Scan for the cell matching the given text and deliver its (x, y) coordinate at center. 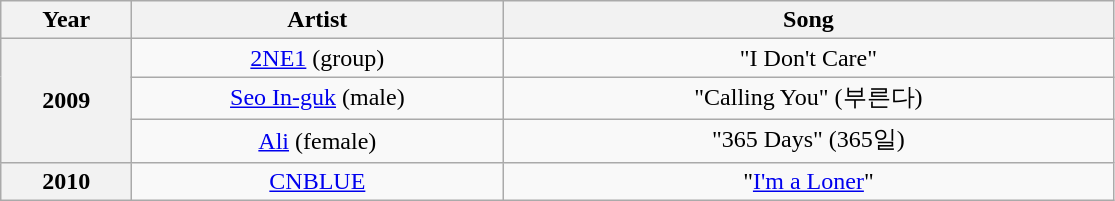
2010 (66, 181)
Ali (female) (318, 140)
Song (808, 20)
"I'm a Loner" (808, 181)
"I Don't Care" (808, 58)
"Calling You" (부른다) (808, 98)
CNBLUE (318, 181)
Year (66, 20)
2NE1 (group) (318, 58)
"365 Days" (365일) (808, 140)
Artist (318, 20)
Seo In-guk (male) (318, 98)
2009 (66, 100)
